Search for the cell housing the specified text and yield its [X, Y] center coordinate. 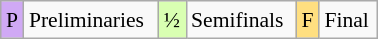
½ [172, 20]
F [308, 20]
P [12, 20]
Preliminaries [91, 20]
Semifinals [241, 20]
Final [348, 20]
